Detect which cell encompasses the target text, then output its [x, y] center coordinate. 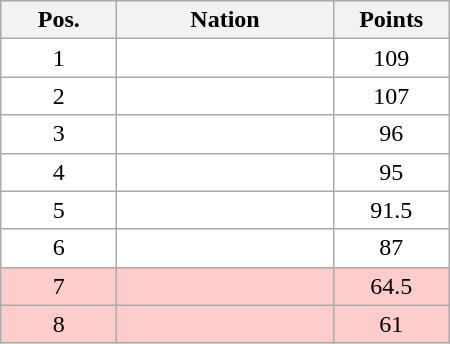
61 [391, 324]
2 [59, 96]
3 [59, 134]
95 [391, 172]
Pos. [59, 20]
Points [391, 20]
4 [59, 172]
107 [391, 96]
64.5 [391, 286]
96 [391, 134]
5 [59, 210]
Nation [225, 20]
91.5 [391, 210]
6 [59, 248]
8 [59, 324]
109 [391, 58]
87 [391, 248]
1 [59, 58]
7 [59, 286]
